For the text-containing cell, return its midpoint in (x, y) coordinate format. 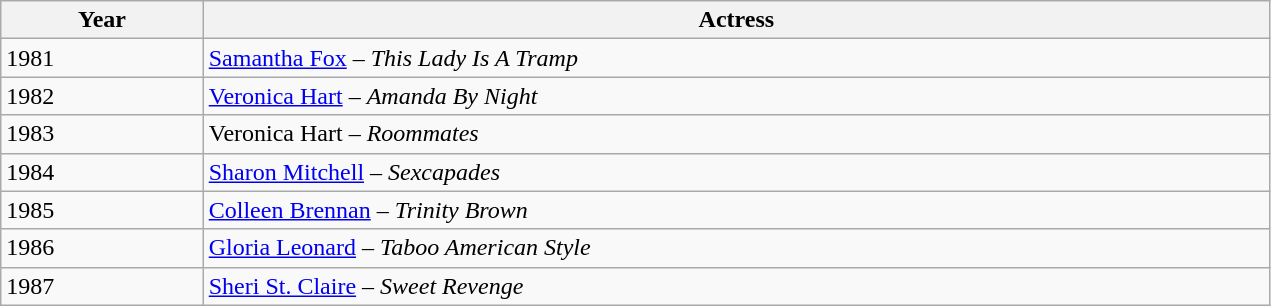
1985 (102, 210)
Veronica Hart – Roommates (736, 134)
1983 (102, 134)
Gloria Leonard – Taboo American Style (736, 248)
Samantha Fox – This Lady Is A Tramp (736, 58)
Colleen Brennan – Trinity Brown (736, 210)
Year (102, 20)
Sheri St. Claire – Sweet Revenge (736, 286)
Sharon Mitchell – Sexcapades (736, 172)
1984 (102, 172)
Veronica Hart – Amanda By Night (736, 96)
Actress (736, 20)
1986 (102, 248)
1981 (102, 58)
1982 (102, 96)
1987 (102, 286)
